Pinpoint the cell where the given text exists, returning its [X, Y] midpoint coordinate. 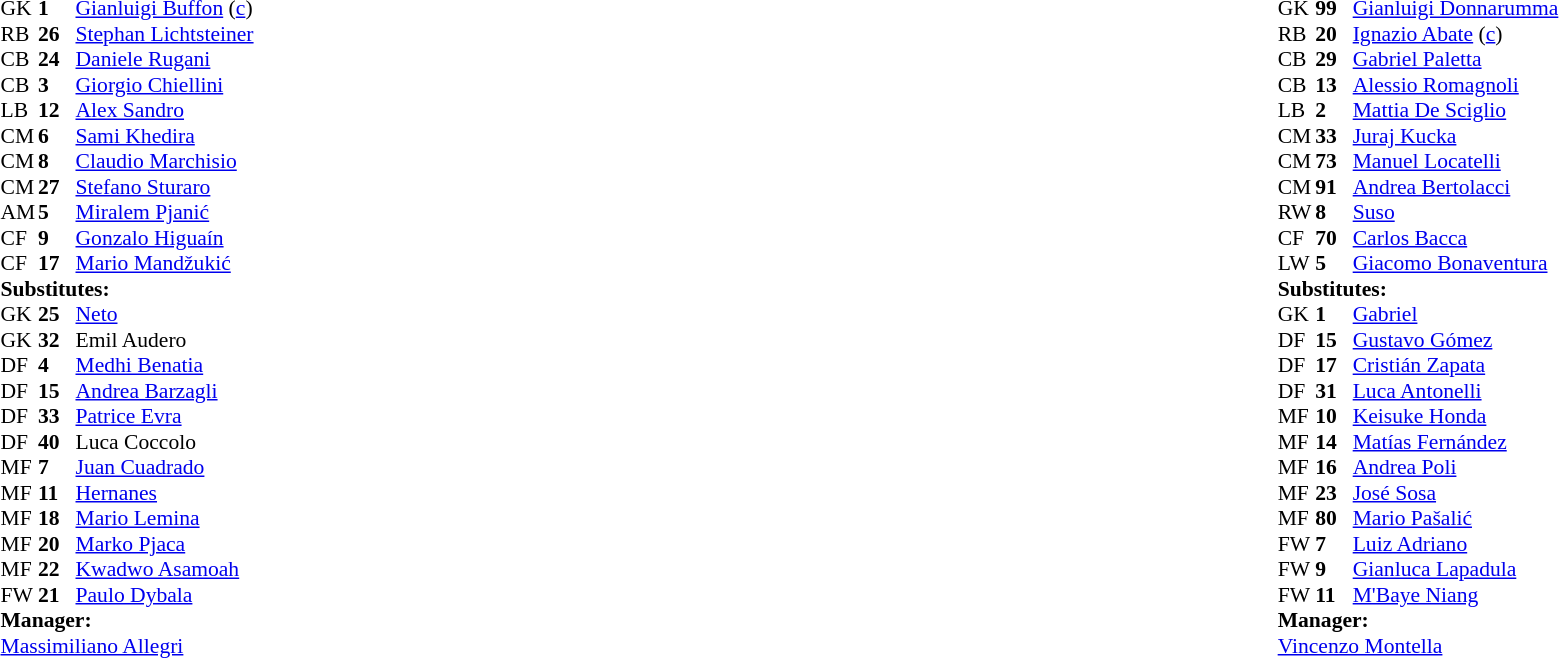
Patrice Evra [165, 417]
2 [1334, 111]
Manuel Locatelli [1456, 161]
M'Baye Niang [1456, 595]
Paulo Dybala [165, 595]
24 [57, 59]
3 [57, 85]
Gustavo Gómez [1456, 340]
Gonzalo Higuaín [165, 238]
Cristián Zapata [1456, 365]
Andrea Bertolacci [1456, 187]
Claudio Marchisio [165, 161]
Carlos Bacca [1456, 238]
Giacomo Bonaventura [1456, 263]
Sami Khedira [165, 136]
1 [1334, 315]
16 [1334, 467]
12 [57, 111]
Matías Fernández [1456, 442]
RW [1297, 213]
21 [57, 595]
Stephan Lichtsteiner [165, 34]
Gabriel Paletta [1456, 59]
10 [1334, 417]
Alex Sandro [165, 111]
Gianluca Lapadula [1456, 569]
Alessio Romagnoli [1456, 85]
4 [57, 365]
80 [1334, 519]
Giorgio Chiellini [165, 85]
91 [1334, 187]
26 [57, 34]
Suso [1456, 213]
Marko Pjaca [165, 544]
Neto [165, 315]
Andrea Poli [1456, 467]
18 [57, 519]
LW [1297, 263]
29 [1334, 59]
AM [19, 213]
25 [57, 315]
6 [57, 136]
Mario Mandžukić [165, 263]
Hernanes [165, 493]
Luiz Adriano [1456, 544]
40 [57, 442]
Mario Lemina [165, 519]
Medhi Benatia [165, 365]
Juraj Kucka [1456, 136]
27 [57, 187]
31 [1334, 391]
73 [1334, 161]
70 [1334, 238]
32 [57, 340]
Miralem Pjanić [165, 213]
13 [1334, 85]
Luca Antonelli [1456, 391]
14 [1334, 442]
Juan Cuadrado [165, 467]
23 [1334, 493]
22 [57, 569]
Kwadwo Asamoah [165, 569]
Stefano Sturaro [165, 187]
Andrea Barzagli [165, 391]
Ignazio Abate (c) [1456, 34]
Luca Coccolo [165, 442]
Daniele Rugani [165, 59]
Emil Audero [165, 340]
Gabriel [1456, 315]
Mattia De Sciglio [1456, 111]
José Sosa [1456, 493]
Keisuke Honda [1456, 417]
Mario Pašalić [1456, 519]
